Find where the given text appears and provide that cell's center as [x, y] coordinate. 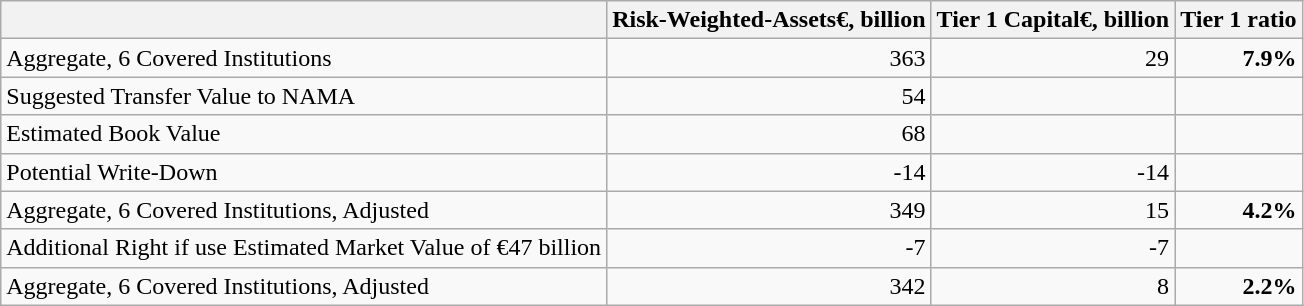
54 [769, 96]
Estimated Book Value [304, 134]
7.9% [1239, 58]
342 [769, 286]
Aggregate, 6 Covered Institutions [304, 58]
29 [1053, 58]
Tier 1 ratio [1239, 20]
2.2% [1239, 286]
68 [769, 134]
8 [1053, 286]
Additional Right if use Estimated Market Value of €47 billion [304, 248]
349 [769, 210]
4.2% [1239, 210]
Tier 1 Capital€, billion [1053, 20]
363 [769, 58]
Risk-Weighted-Assets€, billion [769, 20]
15 [1053, 210]
Suggested Transfer Value to NAMA [304, 96]
Potential Write-Down [304, 172]
